Locate the cell with the specified text and output its [X, Y] center coordinate. 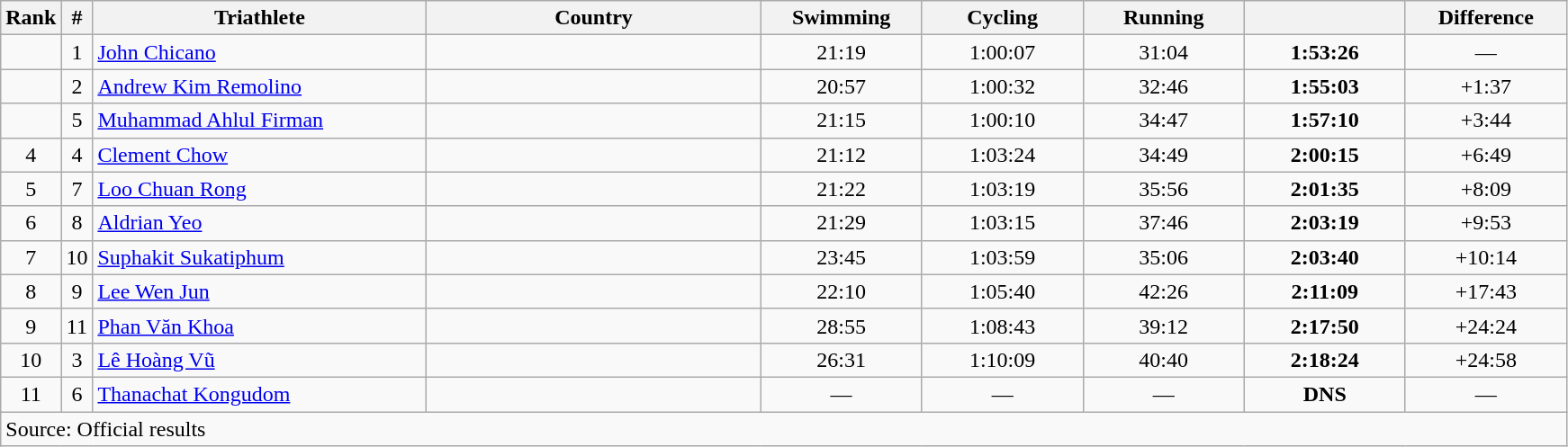
1:03:59 [1003, 257]
2:11:09 [1325, 291]
34:47 [1163, 121]
39:12 [1163, 326]
1:03:19 [1003, 189]
3 [77, 360]
Muhammad Ahlul Firman [259, 121]
Source: Official results [784, 429]
2:03:40 [1325, 257]
21:12 [841, 155]
40:40 [1163, 360]
34:49 [1163, 155]
1:05:40 [1003, 291]
35:06 [1163, 257]
1:55:03 [1325, 86]
1:00:32 [1003, 86]
1:57:10 [1325, 121]
Aldrian Yeo [259, 223]
Rank [31, 18]
+8:09 [1485, 189]
Swimming [841, 18]
Lê Hoàng Vũ [259, 360]
Cycling [1003, 18]
+1:37 [1485, 86]
42:26 [1163, 291]
2:03:19 [1325, 223]
21:15 [841, 121]
+24:58 [1485, 360]
+10:14 [1485, 257]
+17:43 [1485, 291]
Running [1163, 18]
20:57 [841, 86]
1:03:15 [1003, 223]
28:55 [841, 326]
Difference [1485, 18]
21:22 [841, 189]
2 [77, 86]
Phan Văn Khoa [259, 326]
26:31 [841, 360]
Triathlete [259, 18]
Lee Wen Jun [259, 291]
23:45 [841, 257]
1:10:09 [1003, 360]
32:46 [1163, 86]
DNS [1325, 394]
21:19 [841, 52]
Suphakit Sukatiphum [259, 257]
Country [594, 18]
+9:53 [1485, 223]
1:00:10 [1003, 121]
21:29 [841, 223]
37:46 [1163, 223]
2:17:50 [1325, 326]
2:01:35 [1325, 189]
# [77, 18]
+6:49 [1485, 155]
+3:44 [1485, 121]
1:53:26 [1325, 52]
John Chicano [259, 52]
31:04 [1163, 52]
1:03:24 [1003, 155]
Andrew Kim Remolino [259, 86]
2:00:15 [1325, 155]
35:56 [1163, 189]
1:08:43 [1003, 326]
Thanachat Kongudom [259, 394]
22:10 [841, 291]
Loo Chuan Rong [259, 189]
1:00:07 [1003, 52]
+24:24 [1485, 326]
1 [77, 52]
2:18:24 [1325, 360]
Clement Chow [259, 155]
